Return the (x, y) coordinate for the center point of the cell that contains the specified text.  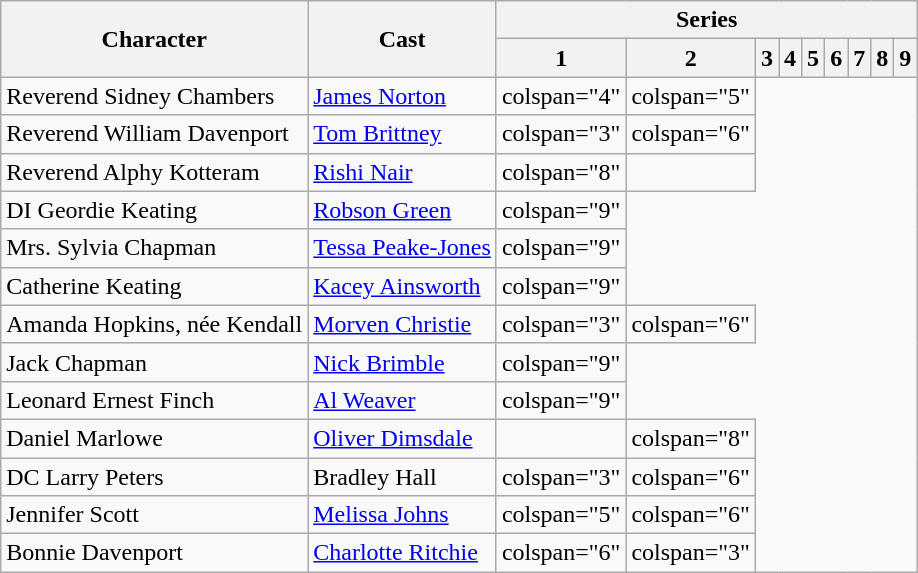
9 (906, 58)
Jack Chapman (154, 362)
Al Weaver (402, 400)
Mrs. Sylvia Chapman (154, 248)
2 (691, 58)
Character (154, 39)
Jennifer Scott (154, 515)
Cast (402, 39)
DC Larry Peters (154, 477)
8 (882, 58)
Morven Christie (402, 324)
Bradley Hall (402, 477)
Nick Brimble (402, 362)
7 (860, 58)
colspan="4" (561, 96)
DI Geordie Keating (154, 210)
Reverend Sidney Chambers (154, 96)
Reverend Alphy Kotteram (154, 172)
Oliver Dimsdale (402, 438)
Leonard Ernest Finch (154, 400)
Daniel Marlowe (154, 438)
Melissa Johns (402, 515)
Rishi Nair (402, 172)
1 (561, 58)
Kacey Ainsworth (402, 286)
Bonnie Davenport (154, 553)
Reverend William Davenport (154, 134)
6 (836, 58)
Charlotte Ritchie (402, 553)
Series (706, 20)
Robson Green (402, 210)
Tessa Peake-Jones (402, 248)
James Norton (402, 96)
Amanda Hopkins, née Kendall (154, 324)
5 (814, 58)
4 (790, 58)
Tom Brittney (402, 134)
Catherine Keating (154, 286)
3 (766, 58)
